Return [X, Y] of the center of cell containing provided text 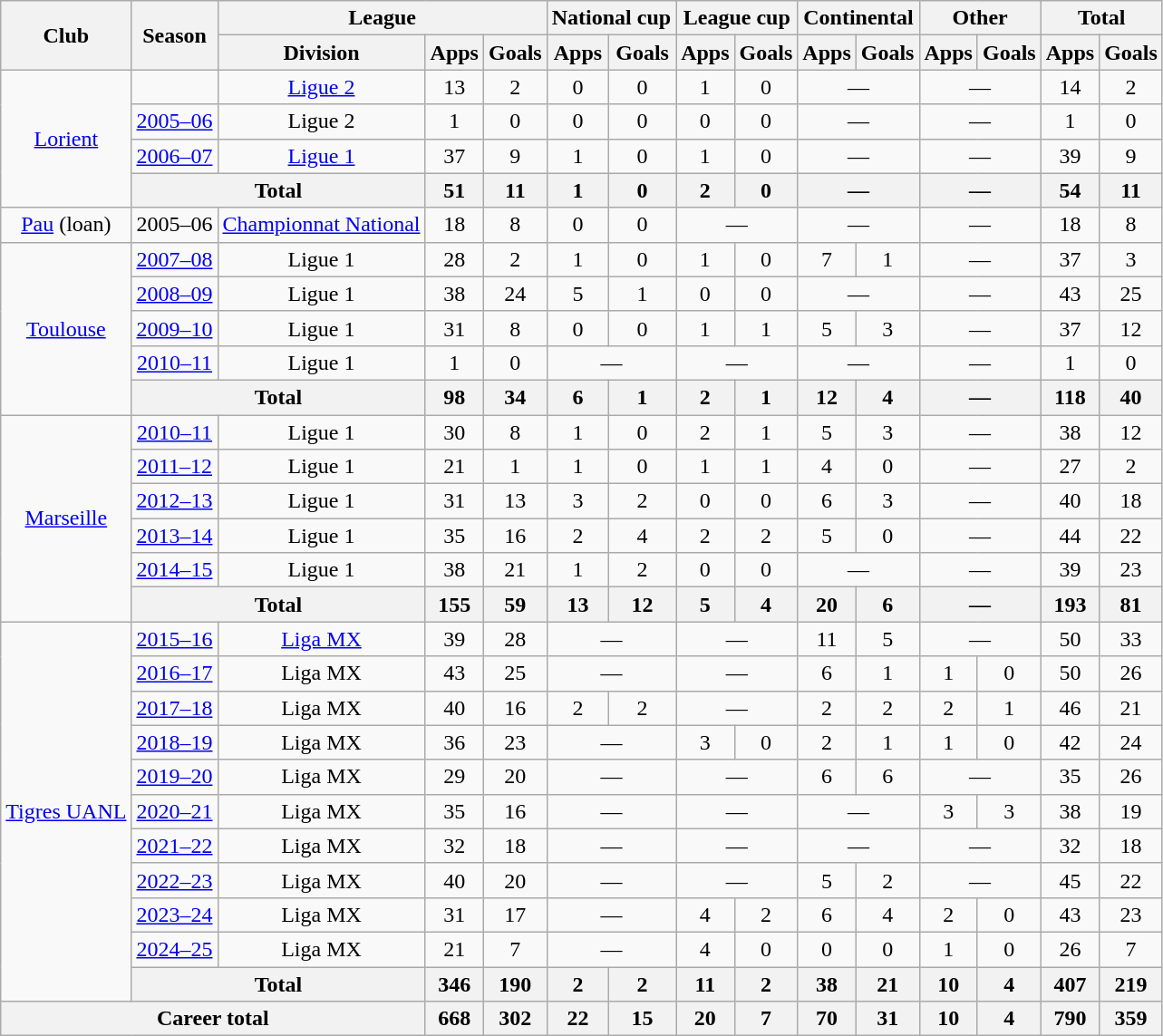
2009–10 [174, 328]
30 [454, 432]
2017–18 [174, 708]
59 [515, 605]
2014–15 [174, 570]
51 [454, 190]
Career total [213, 1019]
National cup [611, 18]
15 [643, 1019]
2008–09 [174, 294]
29 [454, 777]
36 [454, 742]
Marseille [66, 518]
14 [1070, 87]
17 [515, 915]
2020–21 [174, 811]
Club [66, 35]
2016–17 [174, 673]
790 [1070, 1019]
33 [1131, 639]
2018–19 [174, 742]
219 [1131, 983]
54 [1070, 190]
19 [1131, 811]
81 [1131, 605]
Championnat National [321, 225]
League [383, 18]
193 [1070, 605]
98 [454, 397]
118 [1070, 397]
Lorient [66, 139]
302 [515, 1019]
359 [1131, 1019]
2011–12 [174, 467]
2013–14 [174, 536]
155 [454, 605]
2015–16 [174, 639]
190 [515, 983]
2019–20 [174, 777]
27 [1070, 467]
2021–22 [174, 846]
70 [827, 1019]
Toulouse [66, 328]
34 [515, 397]
Tigres UANL [66, 812]
Other [980, 18]
407 [1070, 983]
668 [454, 1019]
2007–08 [174, 259]
2024–25 [174, 949]
Continental [858, 18]
346 [454, 983]
2022–23 [174, 880]
2006–07 [174, 156]
Division [321, 53]
League cup [737, 18]
44 [1070, 536]
Season [174, 35]
Pau (loan) [66, 225]
2012–13 [174, 501]
2023–24 [174, 915]
45 [1070, 880]
46 [1070, 708]
42 [1070, 742]
